Detect which cell encompasses the target text, then output its (X, Y) center coordinate. 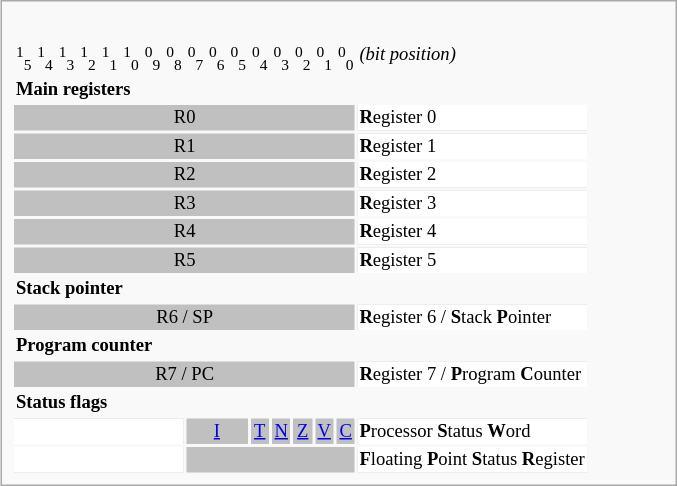
R5 (184, 261)
Floating Point Status Register (472, 461)
Register 5 (472, 261)
R7 / PC (184, 375)
Register 6 / Stack Pointer (472, 318)
04 (260, 58)
Register 3 (472, 204)
Stack pointer (300, 290)
Processor Status Word (472, 432)
05 (238, 58)
R3 (184, 204)
N (281, 432)
R1 (184, 147)
R2 (184, 176)
I (216, 432)
R4 (184, 233)
Status flags (300, 404)
C (345, 432)
13 (66, 58)
R6 / SP (184, 318)
Register 1 (472, 147)
Program counter (300, 347)
R0 (184, 119)
Register 2 (472, 176)
02 (302, 58)
06 (217, 58)
00 (345, 58)
07 (195, 58)
Register 7 / Program Counter (472, 375)
T (260, 432)
Main registers (300, 90)
Register 4 (472, 233)
11 (109, 58)
09 (152, 58)
Register 0 (472, 119)
V (324, 432)
01 (324, 58)
(bit position) (472, 58)
10 (131, 58)
03 (281, 58)
14 (45, 58)
08 (174, 58)
15 (23, 58)
Z (302, 432)
12 (88, 58)
